Find where the given text appears and provide that cell's center as [x, y] coordinate. 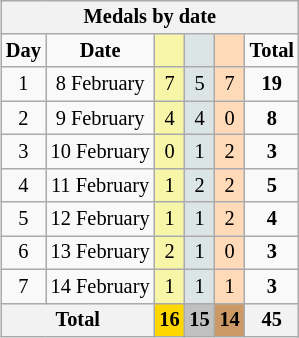
45 [272, 320]
8 February [100, 84]
9 February [100, 118]
15 [200, 320]
8 [272, 118]
19 [272, 84]
6 [24, 253]
12 February [100, 219]
11 February [100, 185]
13 February [100, 253]
16 [169, 320]
14 February [100, 286]
Medals by date [150, 17]
Day [24, 51]
Date [100, 51]
14 [230, 320]
10 February [100, 152]
